Extract the [x, y] coordinate from the center of the cell holding the provided text.  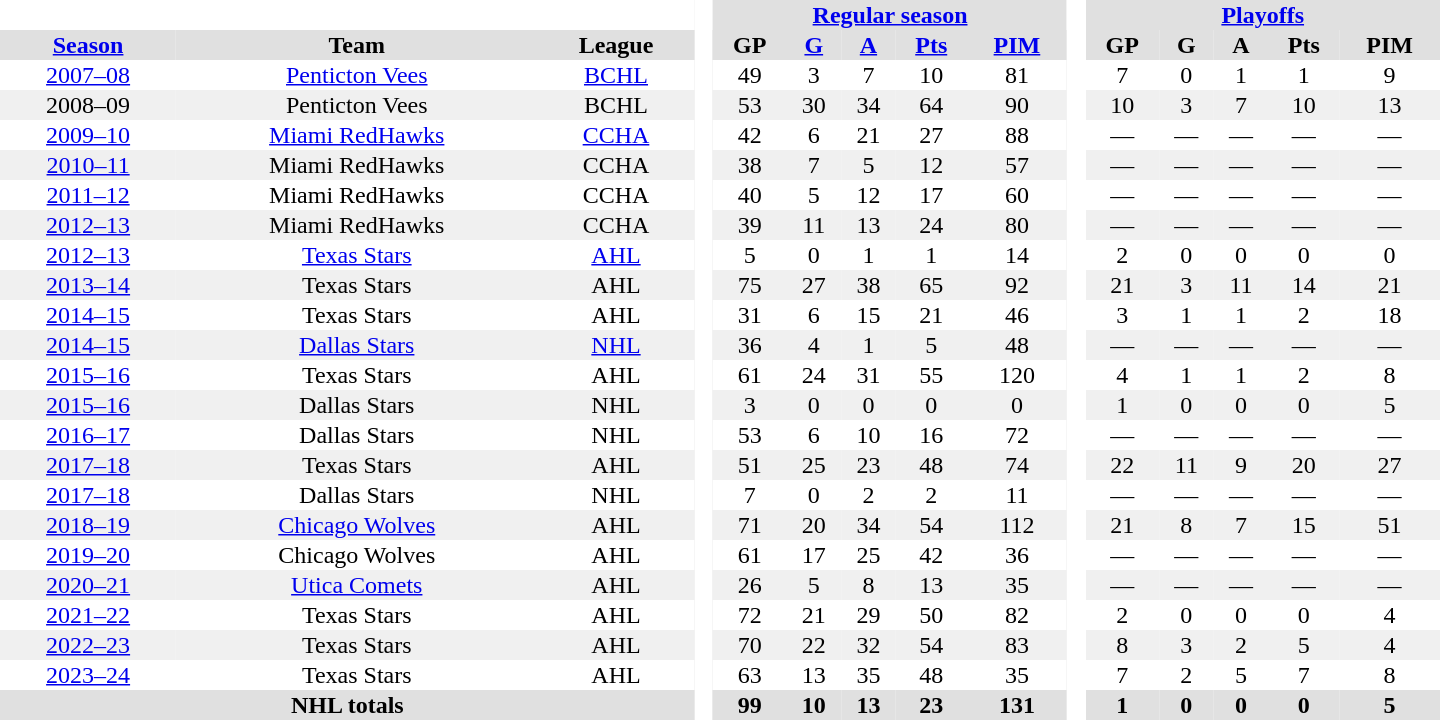
81 [1018, 75]
Utica Comets [356, 585]
131 [1018, 705]
83 [1018, 645]
71 [750, 525]
2008–09 [88, 105]
League [616, 45]
39 [750, 225]
Playoffs [1262, 15]
90 [1018, 105]
2016–17 [88, 435]
82 [1018, 615]
92 [1018, 285]
60 [1018, 195]
65 [932, 285]
16 [932, 435]
2011–12 [88, 195]
2010–11 [88, 165]
18 [1390, 315]
Season [88, 45]
74 [1018, 465]
120 [1018, 375]
49 [750, 75]
70 [750, 645]
2018–19 [88, 525]
80 [1018, 225]
2023–24 [88, 675]
99 [750, 705]
2022–23 [88, 645]
64 [932, 105]
32 [868, 645]
2020–21 [88, 585]
2007–08 [88, 75]
26 [750, 585]
30 [814, 105]
88 [1018, 135]
2013–14 [88, 285]
63 [750, 675]
NHL totals [348, 705]
46 [1018, 315]
112 [1018, 525]
2021–22 [88, 615]
Regular season [890, 15]
75 [750, 285]
57 [1018, 165]
2019–20 [88, 555]
40 [750, 195]
55 [932, 375]
2009–10 [88, 135]
Team [356, 45]
50 [932, 615]
29 [868, 615]
